Capture the cell that displays the provided text and extract its (X, Y) central coordinate. 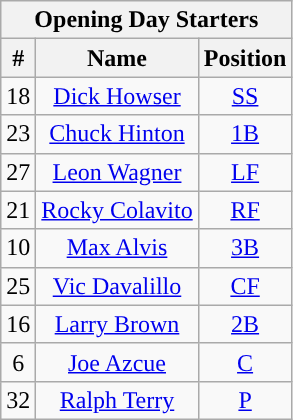
10 (18, 248)
2B (245, 324)
1B (245, 134)
Dick Howser (117, 96)
LF (245, 172)
# (18, 58)
Larry Brown (117, 324)
C (245, 362)
Vic Davalillo (117, 286)
Ralph Terry (117, 400)
RF (245, 210)
P (245, 400)
Opening Day Starters (146, 20)
Rocky Colavito (117, 210)
Max Alvis (117, 248)
Chuck Hinton (117, 134)
25 (18, 286)
Position (245, 58)
16 (18, 324)
21 (18, 210)
CF (245, 286)
18 (18, 96)
6 (18, 362)
27 (18, 172)
Leon Wagner (117, 172)
Name (117, 58)
3B (245, 248)
23 (18, 134)
Joe Azcue (117, 362)
32 (18, 400)
SS (245, 96)
